Detect which cell encompasses the target text, then output its [x, y] center coordinate. 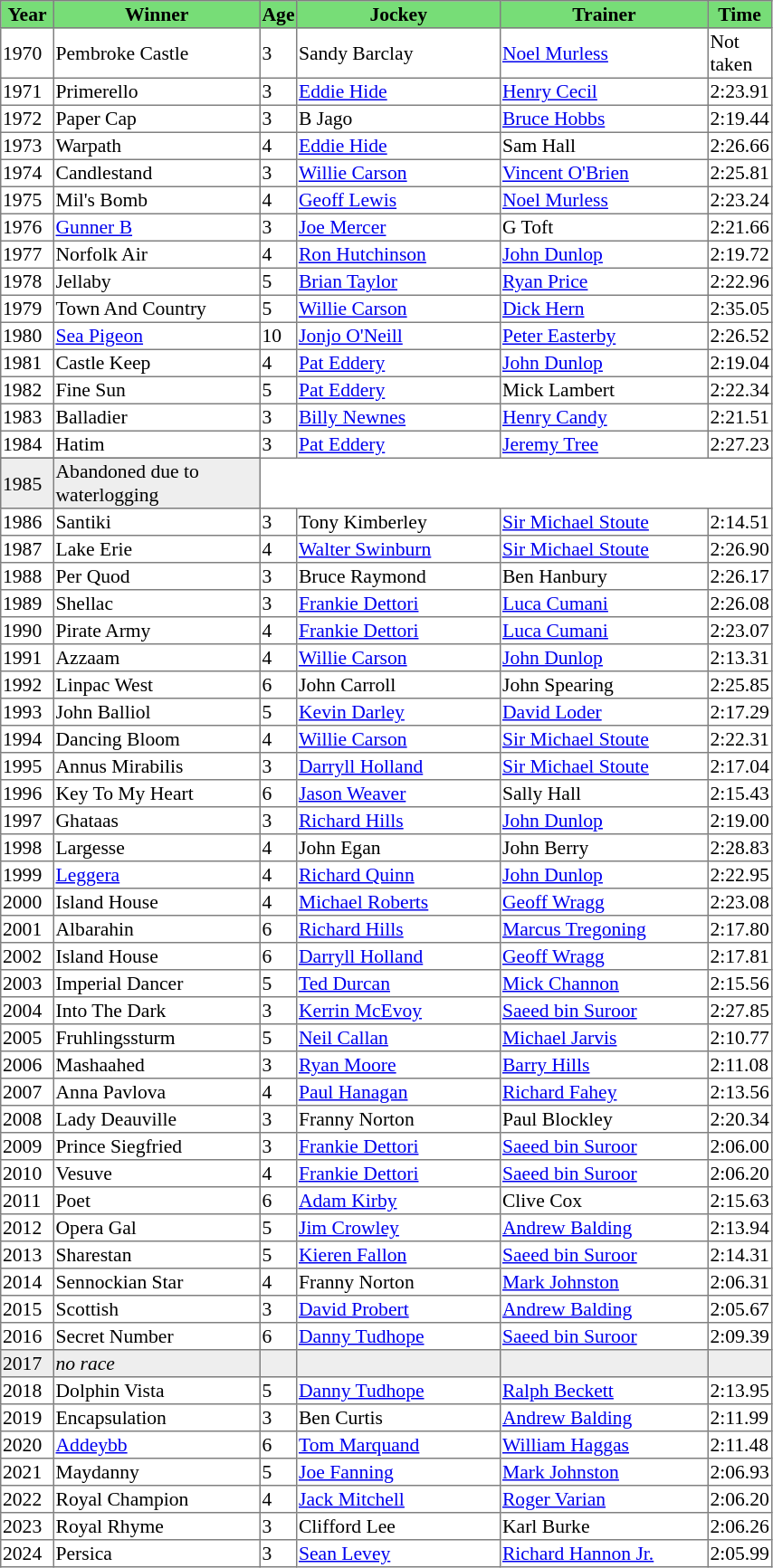
2:22.31 [740, 739]
1991 [27, 658]
Tom Marquand [398, 1445]
Tony Kimberley [398, 522]
2:19.00 [740, 821]
Barry Hills [605, 1065]
Paul Blockley [605, 1119]
Bruce Raymond [398, 576]
Kieren Fallon [398, 1255]
2:21.66 [740, 227]
Adam Kirby [398, 1201]
Primerello [157, 91]
Joe Mercer [398, 227]
1990 [27, 631]
2:14.31 [740, 1255]
2004 [27, 1011]
Prince Siegfried [157, 1146]
1980 [27, 336]
David Probert [398, 1309]
2012 [27, 1228]
1979 [27, 309]
2:06.26 [740, 1526]
Fine Sun [157, 390]
David Loder [605, 712]
1985 [27, 483]
2:20.34 [740, 1119]
Ben Curtis [398, 1418]
Not taken [740, 53]
Richard Quinn [398, 875]
2:06.93 [740, 1472]
Ted Durcan [398, 984]
2021 [27, 1472]
Jonjo O'Neill [398, 336]
2001 [27, 929]
Jeremy Tree [605, 444]
2:17.04 [740, 766]
Royal Champion [157, 1499]
2007 [27, 1092]
2:25.81 [740, 173]
2:27.23 [740, 444]
Sennockian Star [157, 1282]
2:23.91 [740, 91]
B Jago [398, 119]
2010 [27, 1174]
2022 [27, 1499]
2005 [27, 1038]
Geoff Lewis [398, 200]
Albarahin [157, 929]
1973 [27, 146]
1996 [27, 794]
1984 [27, 444]
2:19.44 [740, 119]
Time [740, 14]
Ron Hutchinson [398, 254]
Sea Pigeon [157, 336]
Joe Fanning [398, 1472]
Warpath [157, 146]
2008 [27, 1119]
Gunner B [157, 227]
Michael Jarvis [605, 1038]
Imperial Dancer [157, 984]
1975 [27, 200]
2:17.80 [740, 929]
2:15.56 [740, 984]
1993 [27, 712]
2:06.00 [740, 1146]
1981 [27, 363]
Key To My Heart [157, 794]
Vincent O'Brien [605, 173]
2:26.66 [740, 146]
Richard Hannon Jr. [605, 1554]
2:19.04 [740, 363]
Winner [157, 14]
2:13.31 [740, 658]
Age [278, 14]
2002 [27, 956]
2006 [27, 1065]
Norfolk Air [157, 254]
2:11.08 [740, 1065]
2:05.99 [740, 1554]
2003 [27, 984]
Clifford Lee [398, 1526]
Santiki [157, 522]
2:26.17 [740, 576]
G Toft [605, 227]
Shellac [157, 603]
Sally Hall [605, 794]
Mashaahed [157, 1065]
2:26.90 [740, 549]
2014 [27, 1282]
Henry Candy [605, 417]
2:22.96 [740, 281]
John Balliol [157, 712]
Billy Newnes [398, 417]
Roger Varian [605, 1499]
Ralph Beckett [605, 1391]
1988 [27, 576]
Mil's Bomb [157, 200]
2019 [27, 1418]
2024 [27, 1554]
William Haggas [605, 1445]
Sharestan [157, 1255]
Lady Deauville [157, 1119]
Encapsulation [157, 1418]
Addeybb [157, 1445]
Dick Hern [605, 309]
2000 [27, 902]
Marcus Tregoning [605, 929]
Michael Roberts [398, 902]
Jockey [398, 14]
2020 [27, 1445]
2:26.08 [740, 603]
2:28.83 [740, 848]
2:14.51 [740, 522]
Ghataas [157, 821]
1970 [27, 53]
2:23.07 [740, 631]
no race [157, 1364]
John Berry [605, 848]
1987 [27, 549]
Annus Mirabilis [157, 766]
Richard Fahey [605, 1092]
Town And Country [157, 309]
Kevin Darley [398, 712]
2:11.99 [740, 1418]
Jack Mitchell [398, 1499]
2:21.51 [740, 417]
Neil Callan [398, 1038]
John Carroll [398, 685]
Largesse [157, 848]
1983 [27, 417]
1977 [27, 254]
2:06.31 [740, 1282]
2:17.81 [740, 956]
1972 [27, 119]
2017 [27, 1364]
Walter Swinburn [398, 549]
2:15.63 [740, 1201]
1995 [27, 766]
1999 [27, 875]
2:26.52 [740, 336]
Paper Cap [157, 119]
2:35.05 [740, 309]
1994 [27, 739]
2:22.95 [740, 875]
Pirate Army [157, 631]
Bruce Hobbs [605, 119]
Sam Hall [605, 146]
1986 [27, 522]
Jason Weaver [398, 794]
1998 [27, 848]
2:17.29 [740, 712]
2:27.85 [740, 1011]
Year [27, 14]
Per Quod [157, 576]
2023 [27, 1526]
Sean Levey [398, 1554]
2015 [27, 1309]
Pembroke Castle [157, 53]
2:11.48 [740, 1445]
Ryan Moore [398, 1065]
Linpac West [157, 685]
10 [278, 336]
2:05.67 [740, 1309]
Vesuve [157, 1174]
Balladier [157, 417]
Maydanny [157, 1472]
Candlestand [157, 173]
2013 [27, 1255]
2:13.94 [740, 1228]
John Spearing [605, 685]
2:23.08 [740, 902]
Brian Taylor [398, 281]
1974 [27, 173]
Karl Burke [605, 1526]
Jellaby [157, 281]
Henry Cecil [605, 91]
Scottish [157, 1309]
2011 [27, 1201]
Trainer [605, 14]
2:19.72 [740, 254]
1976 [27, 227]
1982 [27, 390]
2009 [27, 1146]
2:13.56 [740, 1092]
Castle Keep [157, 363]
2:25.85 [740, 685]
2:13.95 [740, 1391]
Sandy Barclay [398, 53]
Clive Cox [605, 1201]
Opera Gal [157, 1228]
Anna Pavlova [157, 1092]
1989 [27, 603]
Ryan Price [605, 281]
Kerrin McEvoy [398, 1011]
Poet [157, 1201]
Dolphin Vista [157, 1391]
Jim Crowley [398, 1228]
Into The Dark [157, 1011]
John Egan [398, 848]
Secret Number [157, 1336]
Fruhlingssturm [157, 1038]
2:10.77 [740, 1038]
Azzaam [157, 658]
Mick Lambert [605, 390]
Hatim [157, 444]
Dancing Bloom [157, 739]
2:22.34 [740, 390]
Paul Hanagan [398, 1092]
Lake Erie [157, 549]
Royal Rhyme [157, 1526]
2:23.24 [740, 200]
Mick Channon [605, 984]
Leggera [157, 875]
1971 [27, 91]
1997 [27, 821]
Peter Easterby [605, 336]
Abandoned due to waterlogging [157, 483]
2016 [27, 1336]
1978 [27, 281]
2018 [27, 1391]
1992 [27, 685]
Persica [157, 1554]
2:09.39 [740, 1336]
2:15.43 [740, 794]
Ben Hanbury [605, 576]
